Return the [x, y] coordinate for the center point of the cell that contains the specified text.  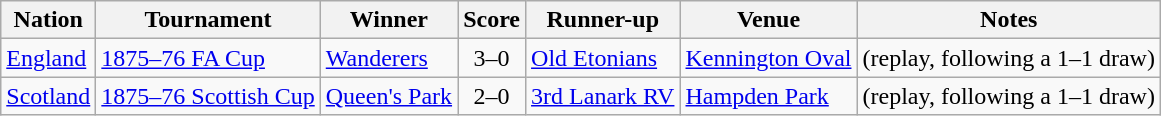
Tournament [208, 20]
Score [492, 20]
1875–76 FA Cup [208, 58]
Nation [48, 20]
1875–76 Scottish Cup [208, 96]
Scotland [48, 96]
Venue [768, 20]
Queen's Park [388, 96]
2–0 [492, 96]
Kennington Oval [768, 58]
3–0 [492, 58]
Hampden Park [768, 96]
Winner [388, 20]
Runner-up [603, 20]
England [48, 58]
3rd Lanark RV [603, 96]
Wanderers [388, 58]
Old Etonians [603, 58]
Notes [1008, 20]
